Extract the (x, y) coordinate from the center of the cell holding the provided text.  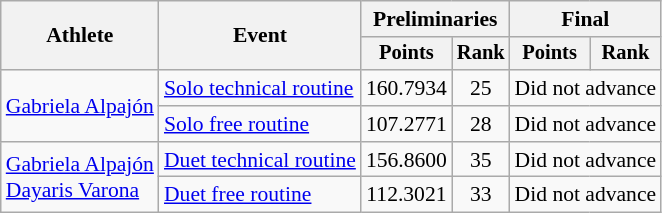
Preliminaries (436, 19)
28 (481, 124)
Final (586, 19)
35 (481, 160)
107.2771 (406, 124)
Gabriela Alpajón (80, 106)
Solo free routine (260, 124)
Event (260, 36)
112.3021 (406, 195)
Duet technical routine (260, 160)
33 (481, 195)
25 (481, 88)
156.8600 (406, 160)
Athlete (80, 36)
Solo technical routine (260, 88)
160.7934 (406, 88)
Duet free routine (260, 195)
Gabriela Alpajón Dayaris Varona (80, 178)
